Detect which cell encompasses the target text, then output its [x, y] center coordinate. 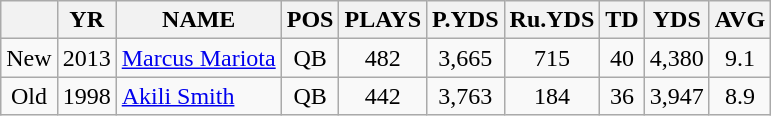
Akili Smith [198, 96]
NAME [198, 20]
YR [86, 20]
715 [552, 58]
Ru.YDS [552, 20]
3,665 [466, 58]
8.9 [740, 96]
P.YDS [466, 20]
TD [622, 20]
AVG [740, 20]
Marcus Mariota [198, 58]
3,763 [466, 96]
9.1 [740, 58]
POS [310, 20]
442 [383, 96]
2013 [86, 58]
40 [622, 58]
Old [29, 96]
3,947 [676, 96]
1998 [86, 96]
PLAYS [383, 20]
36 [622, 96]
YDS [676, 20]
482 [383, 58]
New [29, 58]
184 [552, 96]
4,380 [676, 58]
